Output the [X, Y] coordinate of the center of the cell containing the given text.  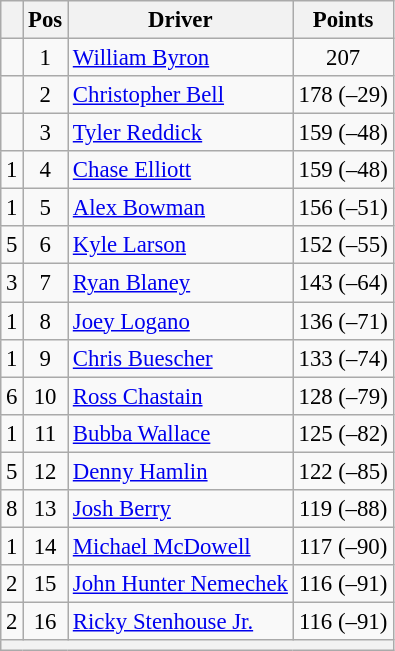
156 (–51) [343, 208]
Christopher Bell [181, 95]
12 [46, 471]
Bubba Wallace [181, 433]
Josh Berry [181, 509]
Kyle Larson [181, 245]
178 (–29) [343, 95]
Pos [46, 20]
Points [343, 20]
117 (–90) [343, 546]
Driver [181, 20]
Chase Elliott [181, 170]
10 [46, 396]
207 [343, 58]
11 [46, 433]
143 (–64) [343, 283]
Denny Hamlin [181, 471]
William Byron [181, 58]
Ricky Stenhouse Jr. [181, 621]
Tyler Reddick [181, 133]
128 (–79) [343, 396]
152 (–55) [343, 245]
16 [46, 621]
Ryan Blaney [181, 283]
4 [46, 170]
Michael McDowell [181, 546]
Joey Logano [181, 321]
15 [46, 584]
119 (–88) [343, 509]
136 (–71) [343, 321]
Alex Bowman [181, 208]
Chris Buescher [181, 358]
122 (–85) [343, 471]
7 [46, 283]
13 [46, 509]
Ross Chastain [181, 396]
133 (–74) [343, 358]
125 (–82) [343, 433]
14 [46, 546]
John Hunter Nemechek [181, 584]
9 [46, 358]
